Provide the [x, y] coordinate of the cell's center where the given text is located.  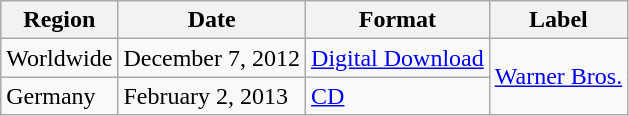
Date [212, 20]
February 2, 2013 [212, 96]
Warner Bros. [558, 77]
Germany [60, 96]
Region [60, 20]
CD [398, 96]
December 7, 2012 [212, 58]
Digital Download [398, 58]
Label [558, 20]
Format [398, 20]
Worldwide [60, 58]
